Scan for the cell matching the given text and deliver its (x, y) coordinate at center. 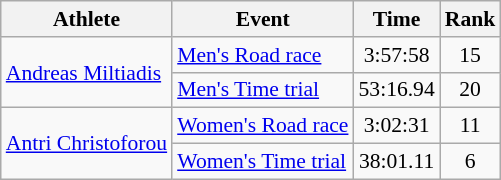
11 (470, 126)
Event (262, 19)
Time (396, 19)
3:02:31 (396, 126)
Athlete (86, 19)
15 (470, 55)
20 (470, 90)
Men's Time trial (262, 90)
53:16.94 (396, 90)
38:01.11 (396, 162)
Rank (470, 19)
6 (470, 162)
3:57:58 (396, 55)
Men's Road race (262, 55)
Women's Road race (262, 126)
Antri Christoforou (86, 144)
Women's Time trial (262, 162)
Andreas Miltiadis (86, 72)
